Scan for the cell matching the given text and deliver its [x, y] coordinate at center. 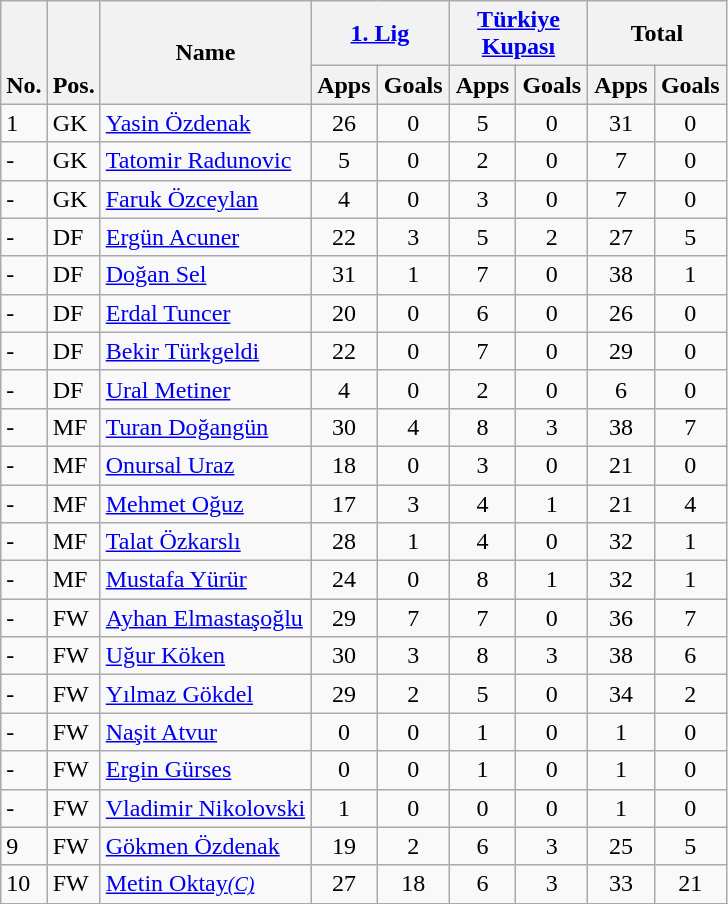
9 [24, 846]
33 [622, 884]
25 [622, 846]
Doğan Sel [205, 275]
Tatomir Radunovic [205, 161]
Total [658, 34]
Bekir Türkgeldi [205, 351]
Erdal Tuncer [205, 313]
Ural Metiner [205, 389]
Mehmet Oğuz [205, 503]
Metin Oktay(C) [205, 884]
19 [344, 846]
Name [205, 52]
24 [344, 580]
17 [344, 503]
1. Lig [380, 34]
Türkiye Kupası [518, 34]
Uğur Köken [205, 656]
20 [344, 313]
Yasin Özdenak [205, 123]
Mustafa Yürür [205, 580]
Naşit Atvur [205, 732]
28 [344, 542]
Ayhan Elmastaşoğlu [205, 618]
Vladimir Nikolovski [205, 808]
Yılmaz Gökdel [205, 694]
Pos. [74, 52]
Gökmen Özdenak [205, 846]
Talat Özkarslı [205, 542]
36 [622, 618]
10 [24, 884]
Faruk Özceylan [205, 199]
Ergün Acuner [205, 237]
Turan Doğangün [205, 427]
Onursal Uraz [205, 465]
No. [24, 52]
Ergin Gürses [205, 770]
34 [622, 694]
